Return the (X, Y) coordinate for the center point of the cell that contains the specified text.  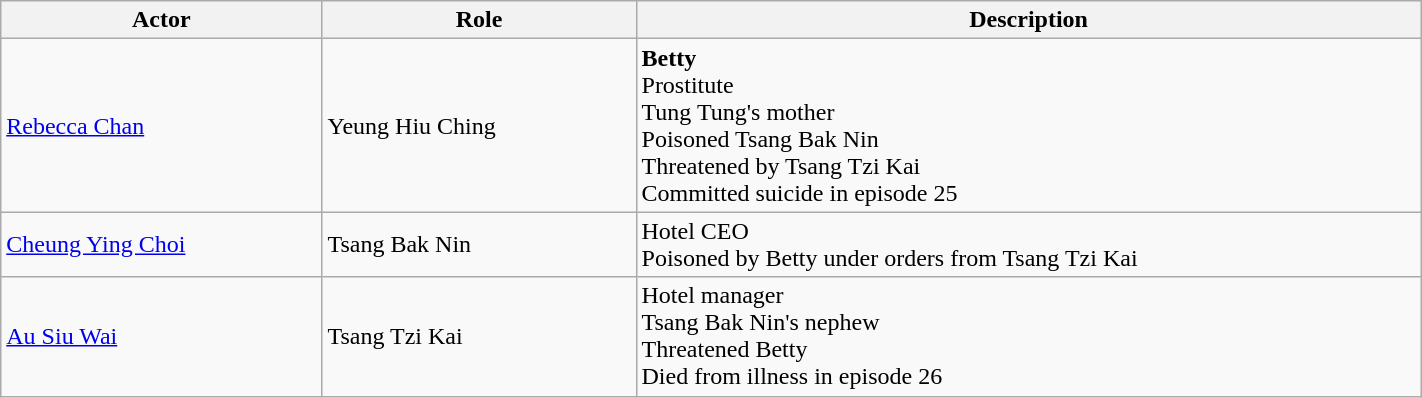
Description (1028, 20)
BettyProstituteTung Tung's motherPoisoned Tsang Bak NinThreatened by Tsang Tzi KaiCommitted suicide in episode 25 (1028, 126)
Hotel managerTsang Bak Nin's nephewThreatened BettyDied from illness in episode 26 (1028, 336)
Au Siu Wai (162, 336)
Tsang Bak Nin (479, 244)
Tsang Tzi Kai (479, 336)
Rebecca Chan (162, 126)
Actor (162, 20)
Yeung Hiu Ching (479, 126)
Hotel CEOPoisoned by Betty under orders from Tsang Tzi Kai (1028, 244)
Role (479, 20)
Cheung Ying Choi (162, 244)
